Locate the cell with the specified text and output its (x, y) center coordinate. 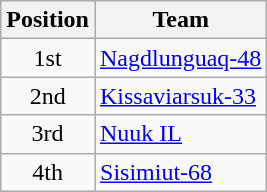
4th (48, 172)
1st (48, 58)
3rd (48, 134)
Kissaviarsuk-33 (180, 96)
2nd (48, 96)
Nuuk IL (180, 134)
Sisimiut-68 (180, 172)
Nagdlunguaq-48 (180, 58)
Team (180, 20)
Position (48, 20)
